Find where the given text appears and provide that cell's center as [x, y] coordinate. 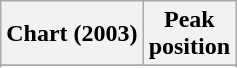
Peakposition [189, 34]
Chart (2003) [72, 34]
